Return [X, Y] of the center of cell containing provided text 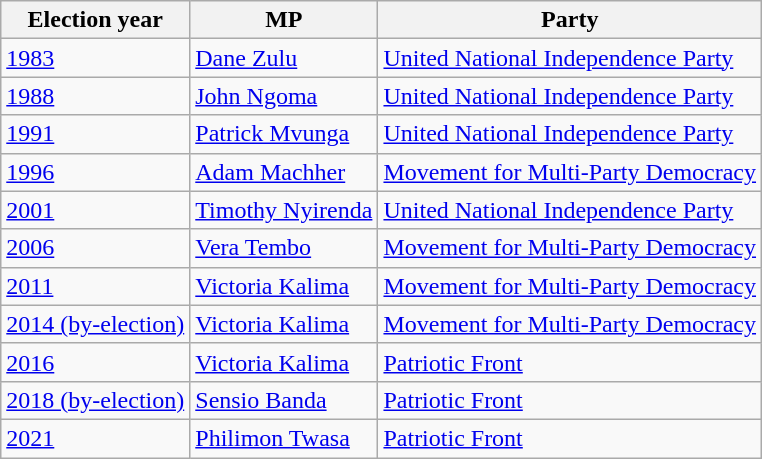
MP [284, 20]
2006 [96, 248]
1983 [96, 58]
1988 [96, 96]
Election year [96, 20]
1996 [96, 172]
Patrick Mvunga [284, 134]
Timothy Nyirenda [284, 210]
John Ngoma [284, 96]
Vera Tembo [284, 248]
2016 [96, 362]
2018 (by-election) [96, 400]
2001 [96, 210]
Party [570, 20]
Sensio Banda [284, 400]
2014 (by-election) [96, 324]
1991 [96, 134]
Dane Zulu [284, 58]
Adam Machher [284, 172]
2011 [96, 286]
Philimon Twasa [284, 438]
2021 [96, 438]
